For the text-containing cell, return its midpoint in (x, y) coordinate format. 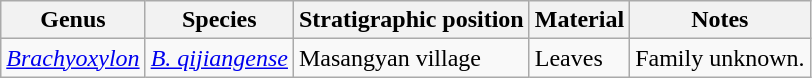
Species (219, 20)
B. qijiangense (219, 58)
Family unknown. (720, 58)
Leaves (579, 58)
Material (579, 20)
Brachyoxylon (73, 58)
Genus (73, 20)
Notes (720, 20)
Stratigraphic position (411, 20)
Masangyan village (411, 58)
